Identify which cell holds the provided text, then report its [x, y] central coordinate. 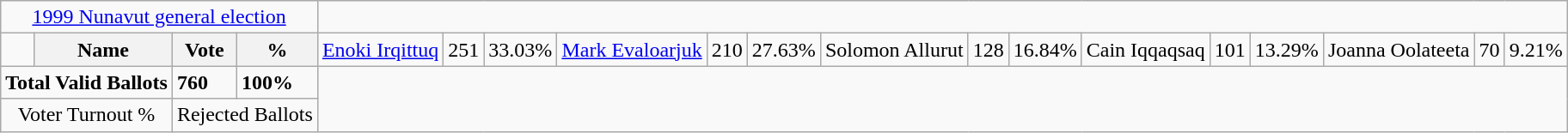
100% [277, 82]
1999 Nunavut general election [160, 17]
13.29% [1286, 50]
9.21% [1535, 50]
251 [464, 50]
Solomon Allurut [894, 50]
% [277, 50]
760 [205, 82]
Total Valid Ballots [87, 82]
Joanna Oolateeta [1399, 50]
Enoki Irqittuq [380, 50]
33.03% [521, 50]
Name [103, 50]
Voter Turnout % [87, 115]
16.84% [1045, 50]
128 [989, 50]
Mark Evaloarjuk [632, 50]
101 [1229, 50]
Cain Iqqaqsaq [1145, 50]
Vote [205, 50]
Rejected Ballots [244, 115]
210 [727, 50]
27.63% [784, 50]
70 [1489, 50]
